Provide the (x, y) coordinate of the cell's center where the given text is located.  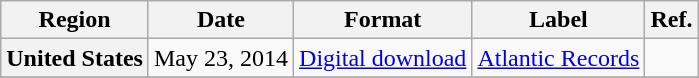
Label (558, 20)
May 23, 2014 (220, 58)
Digital download (383, 58)
United States (75, 58)
Region (75, 20)
Atlantic Records (558, 58)
Ref. (672, 20)
Date (220, 20)
Format (383, 20)
